Return [x, y] of the center of cell containing provided text 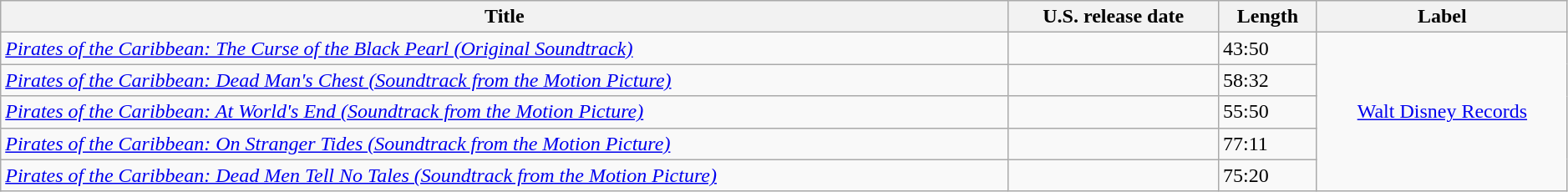
Length [1267, 17]
43:50 [1267, 48]
Pirates of the Caribbean: At World's End (Soundtrack from the Motion Picture) [505, 112]
Pirates of the Caribbean: Dead Man's Chest (Soundtrack from the Motion Picture) [505, 80]
Title [505, 17]
Pirates of the Caribbean: On Stranger Tides (Soundtrack from the Motion Picture) [505, 144]
58:32 [1267, 80]
75:20 [1267, 175]
Pirates of the Caribbean: Dead Men Tell No Tales (Soundtrack from the Motion Picture) [505, 175]
U.S. release date [1114, 17]
Pirates of the Caribbean: The Curse of the Black Pearl (Original Soundtrack) [505, 48]
Label [1442, 17]
77:11 [1267, 144]
Walt Disney Records [1442, 112]
55:50 [1267, 112]
